Pinpoint the cell where the given text exists, returning its (X, Y) midpoint coordinate. 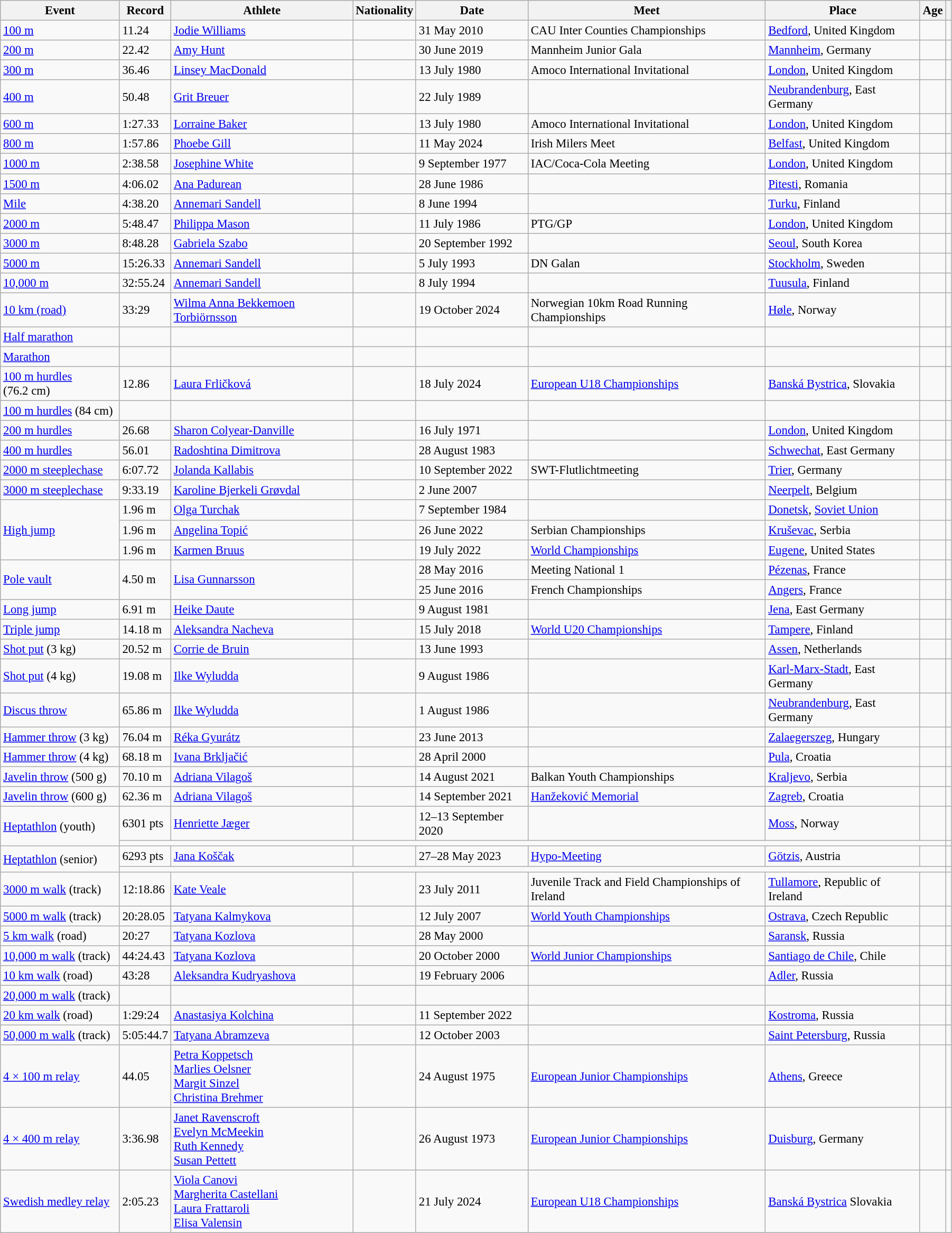
2 June 2007 (472, 490)
6301 pts (145, 824)
Tatyana Abramzeva (262, 1035)
1:29:24 (145, 1015)
Event (60, 11)
9 August 1981 (472, 610)
Athlete (262, 11)
Tullamore, Republic of Ireland (843, 889)
Karoline Bjerkeli Grøvdal (262, 490)
10 September 2022 (472, 470)
19 July 2022 (472, 550)
Irish Milers Meet (647, 144)
800 m (60, 144)
Santiago de Chile, Chile (843, 956)
20:28.05 (145, 916)
Henriette Jæger (262, 824)
44.05 (145, 1077)
Shot put (4 kg) (60, 676)
Linsey MacDonald (262, 70)
Jodie Williams (262, 31)
Date (472, 11)
Mannheim, Germany (843, 50)
6:07.72 (145, 470)
4:06.02 (145, 184)
Duisburg, Germany (843, 1139)
62.36 m (145, 797)
Meeting National 1 (647, 569)
15:26.33 (145, 263)
30 June 2019 (472, 50)
11.24 (145, 31)
Hammer throw (3 kg) (60, 737)
10,000 m walk (track) (60, 956)
Stockholm, Sweden (843, 263)
100 m hurdles (84 cm) (60, 411)
Anastasiya Kolchina (262, 1015)
6293 pts (145, 856)
Nationality (385, 11)
Hammer throw (4 kg) (60, 757)
2000 m steeplechase (60, 470)
25 June 2016 (472, 590)
1 August 1986 (472, 710)
13 June 1993 (472, 649)
Trier, Germany (843, 470)
Place (843, 11)
11 July 1986 (472, 223)
Meet (647, 11)
28 May 2016 (472, 569)
Karl-Marx-Stadt, East Germany (843, 676)
26 August 1973 (472, 1139)
28 June 1986 (472, 184)
32:55.24 (145, 283)
Kostroma, Russia (843, 1015)
Marathon (60, 357)
2:05.23 (145, 1201)
10,000 m (60, 283)
Saint Petersburg, Russia (843, 1035)
Grit Breuer (262, 97)
Serbian Championships (647, 530)
Corrie de Bruin (262, 649)
3000 m steeplechase (60, 490)
Viola CanoviMargherita CastellaniLaura FrattaroliElisa Valensin (262, 1201)
8 July 1994 (472, 283)
28 April 2000 (472, 757)
Sharon Colyear-Danville (262, 431)
Ana Padurean (262, 184)
9 September 1977 (472, 164)
27–28 May 2023 (472, 856)
20:27 (145, 936)
200 m (60, 50)
Olga Turchak (262, 510)
100 m hurdles (76.2 cm) (60, 384)
3000 m (60, 243)
100 m (60, 31)
Pézenas, France (843, 569)
Janet RavenscroftEvelyn McMeekinRuth KennedySusan Pettett (262, 1139)
12 October 2003 (472, 1035)
Hanžeković Memorial (647, 797)
Balkan Youth Championships (647, 777)
Hypo-Meeting (647, 856)
Seoul, South Korea (843, 243)
76.04 m (145, 737)
Adler, Russia (843, 976)
Saransk, Russia (843, 936)
Zalaegerszeg, Hungary (843, 737)
19 October 2024 (472, 310)
4 × 100 m relay (60, 1077)
Heptathlon (senior) (60, 859)
Pole vault (60, 579)
24 August 1975 (472, 1077)
14.18 m (145, 629)
Réka Gyurátz (262, 737)
300 m (60, 70)
Javelin throw (600 g) (60, 797)
Age (933, 11)
Banská Bystrica Slovakia (843, 1201)
Josephine White (262, 164)
Swedish medley relay (60, 1201)
23 July 2011 (472, 889)
12 July 2007 (472, 916)
4.50 m (145, 579)
DN Galan (647, 263)
Götzis, Austria (843, 856)
5:05:44.7 (145, 1035)
Phoebe Gill (262, 144)
14 September 2021 (472, 797)
Record (145, 11)
PTG/GP (647, 223)
43:28 (145, 976)
Moss, Norway (843, 824)
Wilma Anna Bekkemoen Torbiörnsson (262, 310)
4 × 400 m relay (60, 1139)
Pitesti, Romania (843, 184)
12.86 (145, 384)
Kruševac, Serbia (843, 530)
26.68 (145, 431)
Angelina Topić (262, 530)
20 km walk (road) (60, 1015)
44:24.43 (145, 956)
Aleksandra Kudryashova (262, 976)
12:18.86 (145, 889)
Mannheim Junior Gala (647, 50)
Shot put (3 kg) (60, 649)
Schwechat, East Germany (843, 451)
Amy Hunt (262, 50)
World Championships (647, 550)
7 September 1984 (472, 510)
3:36.98 (145, 1139)
Høle, Norway (843, 310)
20 September 1992 (472, 243)
Pula, Croatia (843, 757)
SWT-Flutlichtmeeting (647, 470)
Radoshtina Dimitrova (262, 451)
CAU Inter Counties Championships (647, 31)
200 m hurdles (60, 431)
Jena, East Germany (843, 610)
22 July 1989 (472, 97)
23 June 2013 (472, 737)
Angers, France (843, 590)
10 km walk (road) (60, 976)
French Championships (647, 590)
5000 m walk (track) (60, 916)
Bedford, United Kingdom (843, 31)
1500 m (60, 184)
5000 m (60, 263)
70.10 m (145, 777)
6.91 m (145, 610)
50,000 m walk (track) (60, 1035)
33:29 (145, 310)
Tampere, Finland (843, 629)
16 July 1971 (472, 431)
5:48.47 (145, 223)
400 m hurdles (60, 451)
600 m (60, 124)
9 August 1986 (472, 676)
22.42 (145, 50)
Ivana Brkljačić (262, 757)
Juvenile Track and Field Championships of Ireland (647, 889)
Mile (60, 203)
Philippa Mason (262, 223)
Assen, Netherlands (843, 649)
Heptathlon (youth) (60, 826)
11 May 2024 (472, 144)
IAC/Coca-Cola Meeting (647, 164)
Norwegian 10km Road Running Championships (647, 310)
Ostrava, Czech Republic (843, 916)
10 km (road) (60, 310)
68.18 m (145, 757)
World Junior Championships (647, 956)
Eugene, United States (843, 550)
Kraljevo, Serbia (843, 777)
Lorraine Baker (262, 124)
20,000 m walk (track) (60, 995)
Long jump (60, 610)
Donetsk, Soviet Union (843, 510)
Javelin throw (500 g) (60, 777)
19.08 m (145, 676)
Jana Koščak (262, 856)
3000 m walk (track) (60, 889)
Tuusula, Finland (843, 283)
Gabriela Szabo (262, 243)
2:38.58 (145, 164)
Heike Daute (262, 610)
28 August 1983 (472, 451)
8 June 1994 (472, 203)
31 May 2010 (472, 31)
15 July 2018 (472, 629)
Discus throw (60, 710)
1:57.86 (145, 144)
26 June 2022 (472, 530)
Turku, Finland (843, 203)
1:27.33 (145, 124)
Aleksandra Nacheva (262, 629)
Tatyana Kalmykova (262, 916)
20.52 m (145, 649)
5 July 1993 (472, 263)
21 July 2024 (472, 1201)
World U20 Championships (647, 629)
Lisa Gunnarsson (262, 579)
5 km walk (road) (60, 936)
Athens, Greece (843, 1077)
36.46 (145, 70)
Karmen Bruus (262, 550)
Kate Veale (262, 889)
2000 m (60, 223)
400 m (60, 97)
12–13 September 2020 (472, 824)
18 July 2024 (472, 384)
50.48 (145, 97)
Triple jump (60, 629)
14 August 2021 (472, 777)
1000 m (60, 164)
28 May 2000 (472, 936)
65.86 m (145, 710)
Half marathon (60, 337)
World Youth Championships (647, 916)
Banská Bystrica, Slovakia (843, 384)
Neerpelt, Belgium (843, 490)
Zagreb, Croatia (843, 797)
Belfast, United Kingdom (843, 144)
11 September 2022 (472, 1015)
8:48.28 (145, 243)
4:38.20 (145, 203)
9:33.19 (145, 490)
Laura Frličková (262, 384)
19 February 2006 (472, 976)
20 October 2000 (472, 956)
Petra KoppetschMarlies OelsnerMargit SinzelChristina Brehmer (262, 1077)
High jump (60, 530)
56.01 (145, 451)
Jolanda Kallabis (262, 470)
